Capture the cell that displays the provided text and extract its [X, Y] central coordinate. 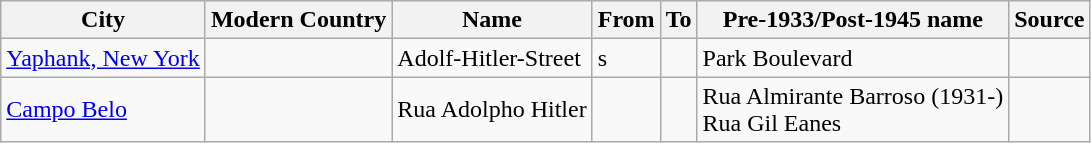
Rua Adolpho Hitler [492, 110]
Pre-1933/Post-1945 name [853, 20]
Rua Almirante Barroso (1931-)Rua Gil Eanes [853, 110]
Yaphank, New York [104, 58]
s [626, 58]
Source [1050, 20]
Campo Belo [104, 110]
City [104, 20]
Modern Country [298, 20]
To [678, 20]
Park Boulevard [853, 58]
Name [492, 20]
From [626, 20]
Adolf-Hitler-Street [492, 58]
